Locate the cell with the specified text and output its [X, Y] center coordinate. 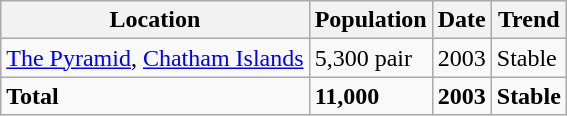
The Pyramid, Chatham Islands [155, 58]
Date [462, 20]
Population [370, 20]
11,000 [370, 96]
Total [155, 96]
Location [155, 20]
Trend [528, 20]
5,300 pair [370, 58]
